Scan for the cell matching the given text and deliver its [X, Y] coordinate at center. 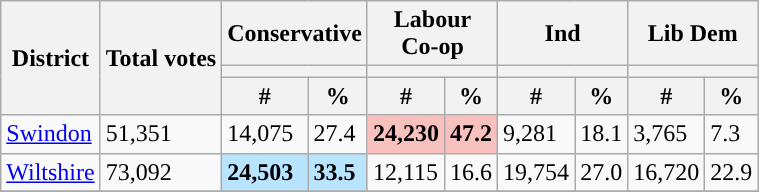
LabourCo-op [432, 34]
33.5 [338, 172]
Swindon [50, 134]
19,754 [536, 172]
27.4 [338, 134]
16.6 [470, 172]
16,720 [666, 172]
3,765 [666, 134]
Wiltshire [50, 172]
Lib Dem [693, 34]
51,351 [161, 134]
District [50, 58]
Ind [563, 34]
7.3 [732, 134]
9,281 [536, 134]
Total votes [161, 58]
24,503 [265, 172]
22.9 [732, 172]
Conservative [295, 34]
27.0 [602, 172]
47.2 [470, 134]
73,092 [161, 172]
18.1 [602, 134]
12,115 [406, 172]
14,075 [265, 134]
24,230 [406, 134]
